Scan for the cell matching the given text and deliver its (X, Y) coordinate at center. 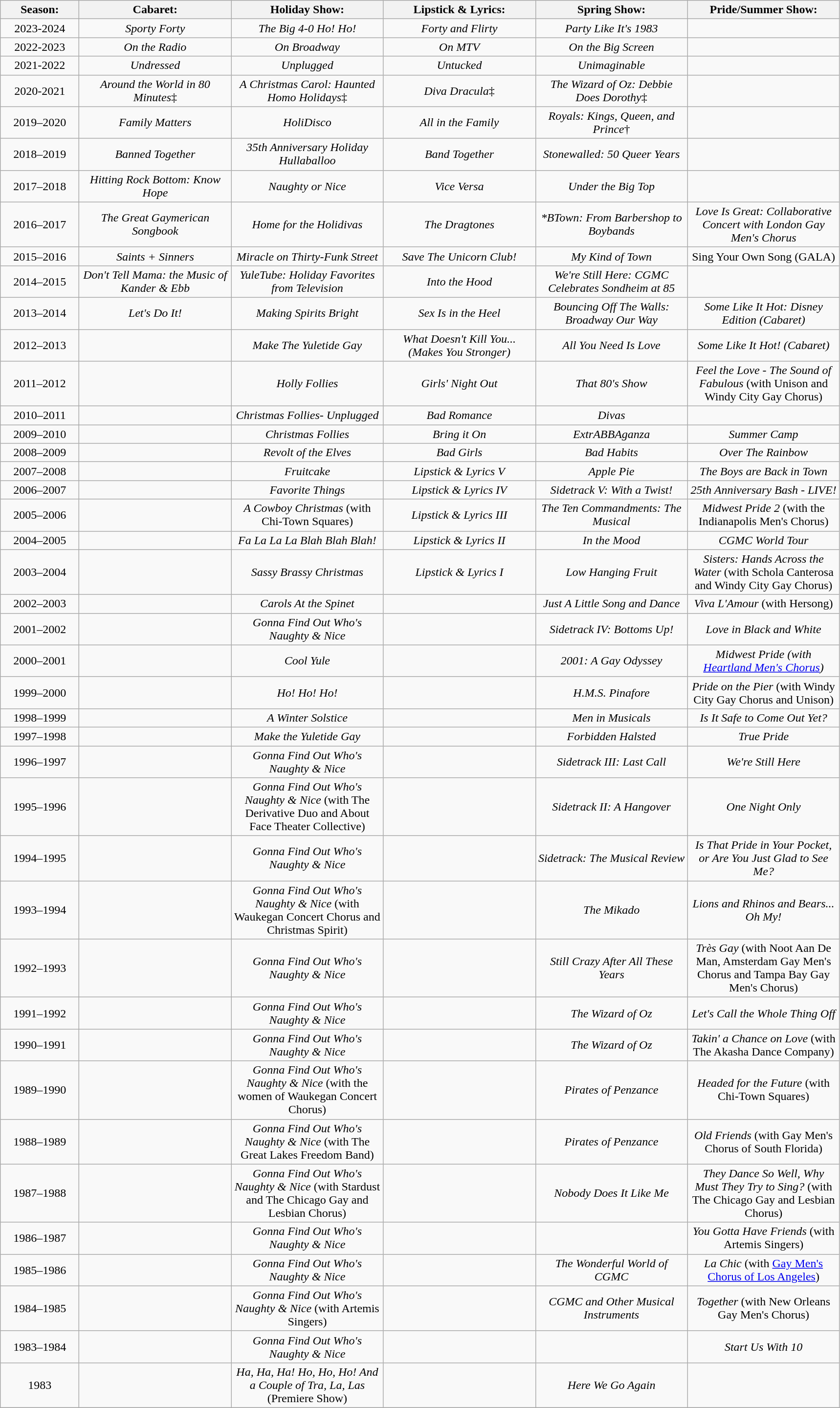
Carols At the Spinet (307, 604)
Low Hanging Fruit (611, 572)
We're Still Here (764, 762)
ExtrABBAganza (611, 434)
2010–2011 (40, 416)
On the Radio (155, 47)
Lions and Rhinos and Bears... Oh My! (764, 910)
Holly Follies (307, 384)
Around the World in 80 Minutes‡ (155, 91)
1995–1996 (40, 807)
2018–2019 (40, 154)
Let's Do It! (155, 313)
2003–2004 (40, 572)
The Wizard of Oz: Debbie Does Dorothy‡ (611, 91)
1997–1998 (40, 736)
Unplugged (307, 66)
Christmas Follies- Unplugged (307, 416)
Miracle on Thirty-Funk Street (307, 256)
Viva L'Amour (with Hersong) (764, 604)
Midwest Pride 2 (with the Indianapolis Men's Chorus) (764, 515)
Revolt of the Elves (307, 453)
Vice Versa (460, 186)
My Kind of Town (611, 256)
Girls' Night Out (460, 384)
Stonewalled: 50 Queer Years (611, 154)
2016–2017 (40, 224)
Très Gay (with Noot Aan De Man, Amsterdam Gay Men's Chorus and Tampa Bay Gay Men's Chorus) (764, 968)
2004–2005 (40, 540)
2006–2007 (40, 490)
Season: (40, 10)
Is It Safe to Come Out Yet? (764, 718)
1996–1997 (40, 762)
Start Us With 10 (764, 1346)
All in the Family (460, 122)
Fruitcake (307, 471)
Still Crazy After All These Years (611, 968)
Gonna Find Out Who's Naughty & Nice (with The Derivative Duo and About Face Theater Collective) (307, 807)
2002–2003 (40, 604)
Let's Call the Whole Thing Off (764, 1013)
Over The Rainbow (764, 453)
Cabaret: (155, 10)
Band Together (460, 154)
1991–1992 (40, 1013)
Gonna Find Out Who's Naughty & Nice (with Artemis Singers) (307, 1308)
Lipstick & Lyrics I (460, 572)
Don't Tell Mama: the Music of Kander & Ebb (155, 282)
Sing Your Own Song (GALA) (764, 256)
Men in Musicals (611, 718)
2020-2021 (40, 91)
CGMC and Other Musical Instruments (611, 1308)
2001: A Gay Odyssey (611, 661)
1993–1994 (40, 910)
1986–1987 (40, 1238)
2019–2020 (40, 122)
Favorite Things (307, 490)
Holiday Show: (307, 10)
Save The Unicorn Club! (460, 256)
Sisters: Hands Across the Water (with Schola Canterosa and Windy City Gay Chorus) (764, 572)
Gonna Find Out Who's Naughty & Nice (with Waukegan Concert Chorus and Christmas Spirit) (307, 910)
Lipstick & Lyrics II (460, 540)
Sassy Brassy Christmas (307, 572)
Party Like It's 1983 (611, 28)
In the Mood (611, 540)
A Winter Solstice (307, 718)
You Gotta Have Friends (with Artemis Singers) (764, 1238)
All You Need Is Love (611, 345)
Lipstick & Lyrics IV (460, 490)
Lipstick & Lyrics III (460, 515)
2009–2010 (40, 434)
Diva Dracula‡ (460, 91)
That 80's Show (611, 384)
Banned Together (155, 154)
Here We Go Again (611, 1385)
2012–2013 (40, 345)
Naughty or Nice (307, 186)
We're Still Here: CGMC Celebrates Sondheim at 85 (611, 282)
1984–1985 (40, 1308)
1999–2000 (40, 692)
Family Matters (155, 122)
Gonna Find Out Who's Naughty & Nice (with The Great Lakes Freedom Band) (307, 1142)
1988–1989 (40, 1142)
Forbidden Halsted (611, 736)
Ho! Ho! Ho! (307, 692)
2021-2022 (40, 66)
The Great Gaymerican Songbook (155, 224)
*BTown: From Barbershop to Boybands (611, 224)
Ha, Ha, Ha! Ho, Ho, Ho! And a Couple of Tra, La, Las (Premiere Show) (307, 1385)
2005–2006 (40, 515)
On MTV (460, 47)
Sex Is in the Heel (460, 313)
True Pride (764, 736)
2015–2016 (40, 256)
35th Anniversary Holiday Hullaballoo (307, 154)
Old Friends (with Gay Men's Chorus of South Florida) (764, 1142)
Royals: Kings, Queen, and Prince† (611, 122)
1992–1993 (40, 968)
Gonna Find Out Who's Naughty & Nice (with the women of Waukegan Concert Chorus) (307, 1090)
Sporty Forty (155, 28)
The Boys are Back in Town (764, 471)
1983–1984 (40, 1346)
Fa La La La Blah Blah Blah! (307, 540)
Some Like It Hot: Disney Edition (Cabaret) (764, 313)
Unimaginable (611, 66)
2013–2014 (40, 313)
Bad Girls (460, 453)
Sidetrack: The Musical Review (611, 858)
1987–1988 (40, 1193)
1998–1999 (40, 718)
HoliDisco (307, 122)
Some Like It Hot! (Cabaret) (764, 345)
Undressed (155, 66)
CGMC World Tour (764, 540)
The Mikado (611, 910)
Make the Yuletide Gay (307, 736)
The Dragtones (460, 224)
A Christmas Carol: Haunted Homo Holidays‡ (307, 91)
Under the Big Top (611, 186)
Bouncing Off The Walls: Broadway Our Way (611, 313)
Love in Black and White (764, 629)
Nobody Does It Like Me (611, 1193)
One Night Only (764, 807)
2001–2002 (40, 629)
2007–2008 (40, 471)
Just A Little Song and Dance (611, 604)
Pride on the Pier (with Windy City Gay Chorus and Unison) (764, 692)
Saints + Sinners (155, 256)
1985–1986 (40, 1270)
Untucked (460, 66)
Divas (611, 416)
What Doesn't Kill You... (Makes You Stronger) (460, 345)
Bad Habits (611, 453)
2023-2024 (40, 28)
Takin' a Chance on Love (with The Akasha Dance Company) (764, 1045)
Home for the Holidivas (307, 224)
1994–1995 (40, 858)
Cool Yule (307, 661)
Forty and Flirty (460, 28)
YuleTube: Holiday Favorites from Television (307, 282)
Sidetrack IV: Bottoms Up! (611, 629)
The Ten Commandments: The Musical (611, 515)
1989–1990 (40, 1090)
Spring Show: (611, 10)
The Wonderful World of CGMC (611, 1270)
1983 (40, 1385)
2008–2009 (40, 453)
2011–2012 (40, 384)
Into the Hood (460, 282)
Sidetrack II: A Hangover (611, 807)
A Cowboy Christmas (with Chi-Town Squares) (307, 515)
Together (with New Orleans Gay Men's Chorus) (764, 1308)
Gonna Find Out Who's Naughty & Nice (with Stardust and The Chicago Gay and Lesbian Chorus) (307, 1193)
Feel the Love - The Sound of Fabulous (with Unison and Windy City Gay Chorus) (764, 384)
The Big 4-0 Ho! Ho! (307, 28)
On Broadway (307, 47)
2014–2015 (40, 282)
Bad Romance (460, 416)
2000–2001 (40, 661)
1990–1991 (40, 1045)
2022-2023 (40, 47)
Lipstick & Lyrics: (460, 10)
Is That Pride in Your Pocket, or Are You Just Glad to See Me? (764, 858)
Make The Yuletide Gay (307, 345)
Headed for the Future (with Chi-Town Squares) (764, 1090)
Sidetrack V: With a Twist! (611, 490)
Christmas Follies (307, 434)
25th Anniversary Bash - LIVE! (764, 490)
Lipstick & Lyrics V (460, 471)
Hitting Rock Bottom: Know Hope (155, 186)
Midwest Pride (with Heartland Men's Chorus) (764, 661)
Sidetrack III: Last Call (611, 762)
Apple Pie (611, 471)
Bring it On (460, 434)
Love Is Great: Collaborative Concert with London Gay Men's Chorus (764, 224)
La Chic (with Gay Men's Chorus of Los Angeles) (764, 1270)
Summer Camp (764, 434)
Pride/Summer Show: (764, 10)
Making Spirits Bright (307, 313)
2017–2018 (40, 186)
H.M.S. Pinafore (611, 692)
On the Big Screen (611, 47)
They Dance So Well, Why Must They Try to Sing? (with The Chicago Gay and Lesbian Chorus) (764, 1193)
